Identify which cell holds the provided text, then report its [X, Y] central coordinate. 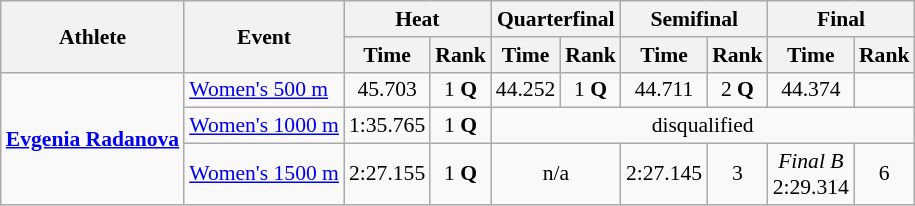
Quarterfinal [556, 19]
2:27.155 [387, 174]
Women's 1000 m [264, 126]
n/a [556, 174]
3 [738, 174]
45.703 [387, 90]
Semifinal [694, 19]
6 [884, 174]
44.711 [664, 90]
Athlete [92, 36]
Final B 2:29.314 [811, 174]
2:27.145 [664, 174]
disqualified [703, 126]
44.374 [811, 90]
Women's 500 m [264, 90]
Women's 1500 m [264, 174]
Event [264, 36]
Heat [418, 19]
1:35.765 [387, 126]
2 Q [738, 90]
44.252 [526, 90]
Evgenia Radanova [92, 138]
Final [842, 19]
